From the cell containing the given text, extract its center point as [X, Y] coordinate. 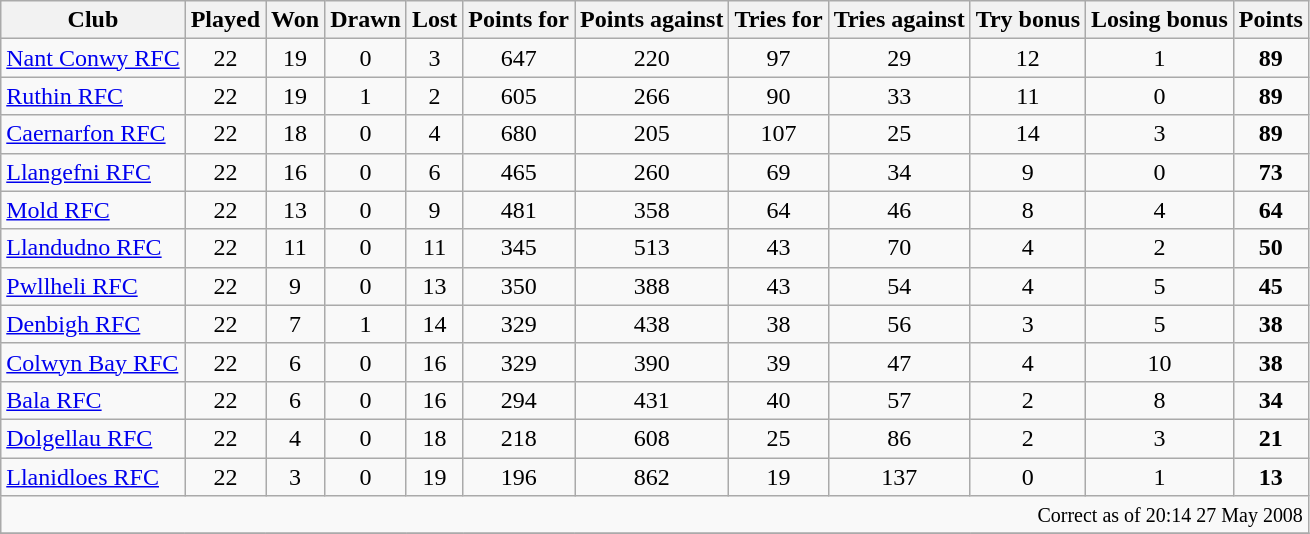
Won [296, 20]
388 [652, 286]
647 [519, 58]
47 [899, 362]
680 [519, 134]
345 [519, 248]
54 [899, 286]
605 [519, 96]
70 [899, 248]
438 [652, 324]
358 [652, 210]
7 [296, 324]
97 [778, 58]
Lost [434, 20]
33 [899, 96]
465 [519, 172]
Llandudno RFC [93, 248]
Caernarfon RFC [93, 134]
12 [1028, 58]
69 [778, 172]
73 [1270, 172]
Losing bonus [1160, 20]
Llanidloes RFC [93, 477]
Denbigh RFC [93, 324]
608 [652, 438]
Bala RFC [93, 400]
Correct as of 20:14 27 May 2008 [655, 515]
196 [519, 477]
Played [225, 20]
21 [1270, 438]
266 [652, 96]
56 [899, 324]
86 [899, 438]
205 [652, 134]
Mold RFC [93, 210]
Colwyn Bay RFC [93, 362]
481 [519, 210]
Tries against [899, 20]
260 [652, 172]
Points for [519, 20]
107 [778, 134]
50 [1270, 248]
40 [778, 400]
Club [93, 20]
390 [652, 362]
29 [899, 58]
57 [899, 400]
45 [1270, 286]
Ruthin RFC [93, 96]
Drawn [366, 20]
Points against [652, 20]
220 [652, 58]
218 [519, 438]
Dolgellau RFC [93, 438]
513 [652, 248]
Tries for [778, 20]
137 [899, 477]
Llangefni RFC [93, 172]
39 [778, 362]
Points [1270, 20]
46 [899, 210]
Nant Conwy RFC [93, 58]
10 [1160, 362]
Pwllheli RFC [93, 286]
431 [652, 400]
90 [778, 96]
294 [519, 400]
862 [652, 477]
Try bonus [1028, 20]
350 [519, 286]
